Determine the (X, Y) coordinate at the center of the cell enclosing the given text.  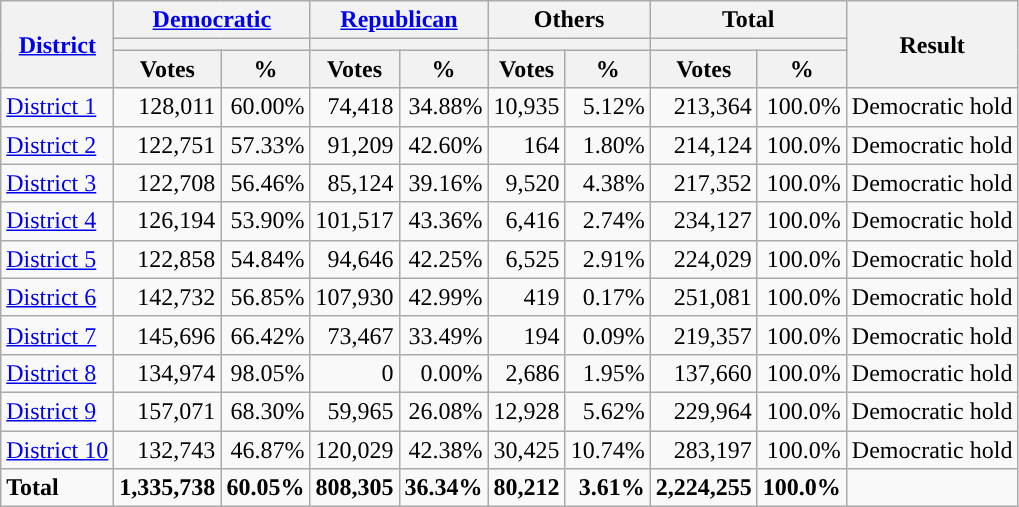
District 10 (58, 449)
District 7 (58, 335)
157,071 (168, 411)
213,364 (704, 107)
217,352 (704, 183)
164 (526, 145)
42.25% (444, 259)
137,660 (704, 373)
5.12% (608, 107)
94,646 (354, 259)
36.34% (444, 488)
101,517 (354, 221)
56.46% (266, 183)
251,081 (704, 297)
134,974 (168, 373)
30,425 (526, 449)
59,965 (354, 411)
0.17% (608, 297)
42.99% (444, 297)
85,124 (354, 183)
District 4 (58, 221)
District 3 (58, 183)
808,305 (354, 488)
6,525 (526, 259)
2.91% (608, 259)
145,696 (168, 335)
26.08% (444, 411)
234,127 (704, 221)
10.74% (608, 449)
60.00% (266, 107)
2,686 (526, 373)
1.95% (608, 373)
10,935 (526, 107)
2,224,255 (704, 488)
District 6 (58, 297)
District 1 (58, 107)
120,029 (354, 449)
1.80% (608, 145)
283,197 (704, 449)
1,335,738 (168, 488)
107,930 (354, 297)
3.61% (608, 488)
66.42% (266, 335)
4.38% (608, 183)
57.33% (266, 145)
128,011 (168, 107)
74,418 (354, 107)
2.74% (608, 221)
District 2 (58, 145)
District 5 (58, 259)
98.05% (266, 373)
Republican (399, 20)
46.87% (266, 449)
229,964 (704, 411)
122,858 (168, 259)
34.88% (444, 107)
District 8 (58, 373)
9,520 (526, 183)
224,029 (704, 259)
5.62% (608, 411)
12,928 (526, 411)
132,743 (168, 449)
53.90% (266, 221)
194 (526, 335)
Democratic (212, 20)
122,751 (168, 145)
0.00% (444, 373)
73,467 (354, 335)
39.16% (444, 183)
42.38% (444, 449)
60.05% (266, 488)
Others (569, 20)
Result (932, 44)
54.84% (266, 259)
91,209 (354, 145)
126,194 (168, 221)
80,212 (526, 488)
122,708 (168, 183)
6,416 (526, 221)
419 (526, 297)
68.30% (266, 411)
District (58, 44)
56.85% (266, 297)
142,732 (168, 297)
33.49% (444, 335)
42.60% (444, 145)
0 (354, 373)
43.36% (444, 221)
219,357 (704, 335)
0.09% (608, 335)
District 9 (58, 411)
214,124 (704, 145)
